Identify which cell holds the provided text, then report its [X, Y] central coordinate. 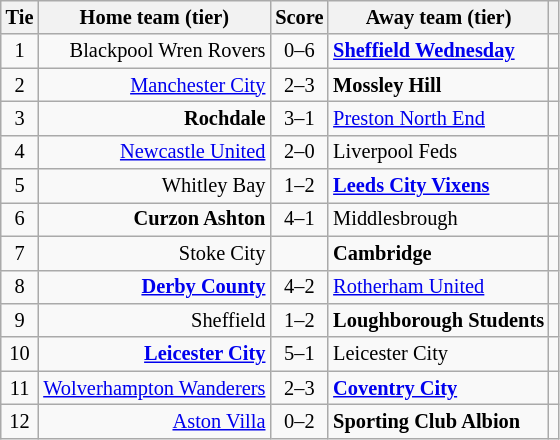
Coventry City [438, 388]
1 [20, 51]
Aston Villa [154, 421]
Liverpool Feds [438, 152]
0–2 [299, 421]
0–6 [299, 51]
Manchester City [154, 85]
Curzon Ashton [154, 219]
Mossley Hill [438, 85]
Loughborough Students [438, 320]
Newcastle United [154, 152]
11 [20, 388]
Stoke City [154, 253]
Cambridge [438, 253]
2–0 [299, 152]
Rotherham United [438, 287]
5 [20, 186]
Blackpool Wren Rovers [154, 51]
10 [20, 354]
8 [20, 287]
4–1 [299, 219]
Rochdale [154, 118]
Tie [20, 17]
2 [20, 85]
Middlesbrough [438, 219]
4–2 [299, 287]
4 [20, 152]
5–1 [299, 354]
Preston North End [438, 118]
7 [20, 253]
9 [20, 320]
6 [20, 219]
3 [20, 118]
Sporting Club Albion [438, 421]
Leeds City Vixens [438, 186]
Away team (tier) [438, 17]
12 [20, 421]
Whitley Bay [154, 186]
Wolverhampton Wanderers [154, 388]
Score [299, 17]
Sheffield [154, 320]
Sheffield Wednesday [438, 51]
Derby County [154, 287]
3–1 [299, 118]
Home team (tier) [154, 17]
